Return the [x, y] coordinate for the center point of the cell that contains the specified text.  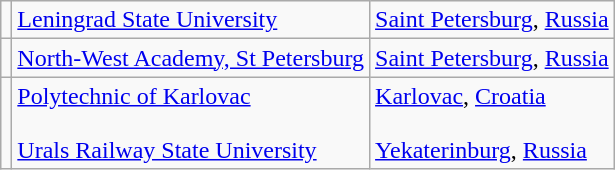
Leningrad State University [191, 20]
Karlovac, CroatiaYekaterinburg, Russia [492, 123]
North-West Academy, St Petersburg [191, 58]
Polytechnic of Karlovac Urals Railway State University [191, 123]
